Pinpoint the cell where the given text exists, returning its [x, y] midpoint coordinate. 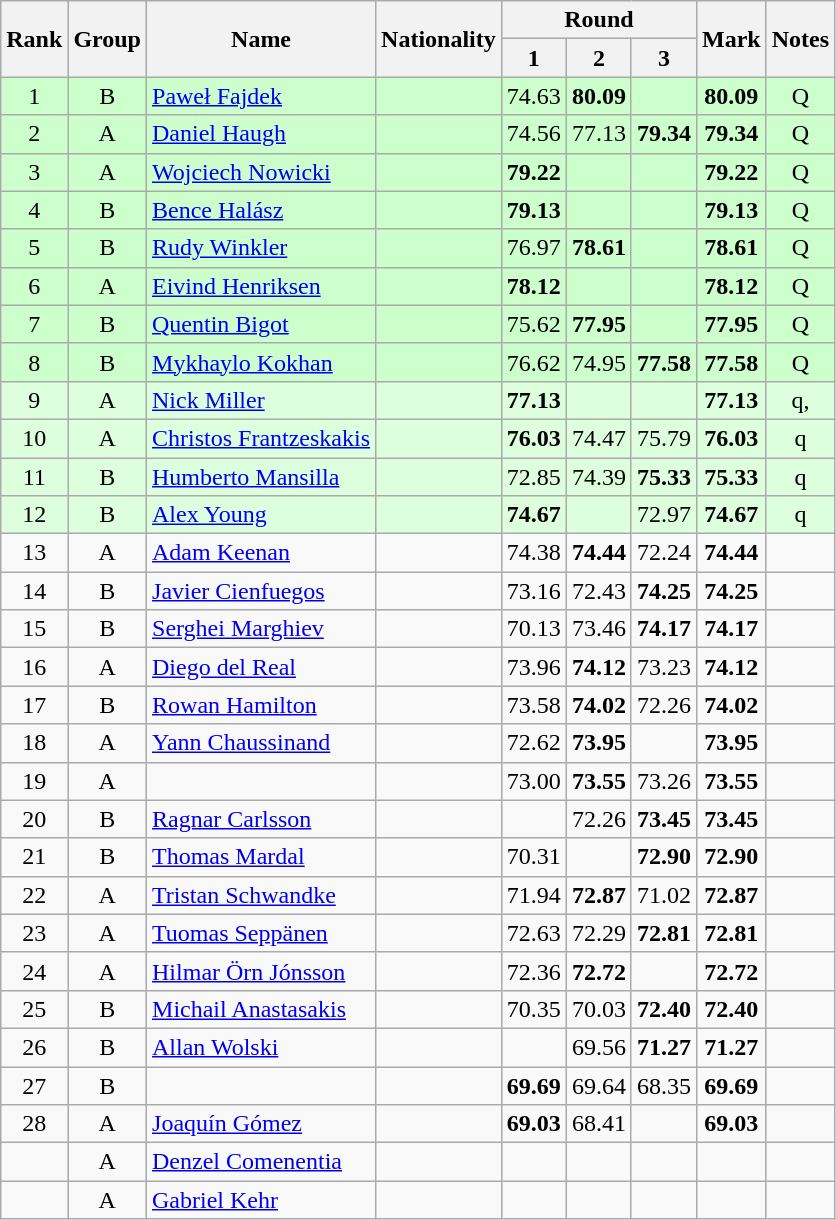
73.23 [664, 667]
10 [34, 438]
25 [34, 1009]
Eivind Henriksen [262, 286]
Rudy Winkler [262, 248]
69.64 [598, 1085]
Rowan Hamilton [262, 705]
Denzel Comenentia [262, 1162]
15 [34, 629]
73.16 [534, 591]
11 [34, 477]
74.39 [598, 477]
28 [34, 1124]
Group [108, 39]
70.03 [598, 1009]
Hilmar Örn Jónsson [262, 971]
13 [34, 553]
72.36 [534, 971]
75.62 [534, 324]
Michail Anastasakis [262, 1009]
Thomas Mardal [262, 857]
Mark [731, 39]
74.63 [534, 96]
76.62 [534, 362]
76.97 [534, 248]
Serghei Marghiev [262, 629]
72.63 [534, 933]
Name [262, 39]
Alex Young [262, 515]
22 [34, 895]
Javier Cienfuegos [262, 591]
73.58 [534, 705]
74.38 [534, 553]
q, [800, 400]
73.00 [534, 781]
Bence Halász [262, 210]
72.29 [598, 933]
Rank [34, 39]
7 [34, 324]
73.96 [534, 667]
12 [34, 515]
73.46 [598, 629]
70.31 [534, 857]
71.94 [534, 895]
26 [34, 1047]
14 [34, 591]
73.26 [664, 781]
Tuomas Seppänen [262, 933]
Wojciech Nowicki [262, 172]
24 [34, 971]
Gabriel Kehr [262, 1200]
72.97 [664, 515]
70.35 [534, 1009]
Daniel Haugh [262, 134]
4 [34, 210]
Adam Keenan [262, 553]
74.56 [534, 134]
71.02 [664, 895]
21 [34, 857]
8 [34, 362]
70.13 [534, 629]
69.56 [598, 1047]
75.79 [664, 438]
19 [34, 781]
Mykhaylo Kokhan [262, 362]
Humberto Mansilla [262, 477]
Notes [800, 39]
Ragnar Carlsson [262, 819]
74.95 [598, 362]
Tristan Schwandke [262, 895]
Round [598, 20]
Christos Frantzeskakis [262, 438]
72.24 [664, 553]
Joaquín Gómez [262, 1124]
68.41 [598, 1124]
Diego del Real [262, 667]
20 [34, 819]
Nick Miller [262, 400]
Yann Chaussinand [262, 743]
Quentin Bigot [262, 324]
23 [34, 933]
9 [34, 400]
Paweł Fajdek [262, 96]
72.62 [534, 743]
Nationality [439, 39]
68.35 [664, 1085]
5 [34, 248]
Allan Wolski [262, 1047]
27 [34, 1085]
72.85 [534, 477]
74.47 [598, 438]
6 [34, 286]
18 [34, 743]
17 [34, 705]
72.43 [598, 591]
16 [34, 667]
